Provide the [X, Y] coordinate of the cell's center where the given text is located.  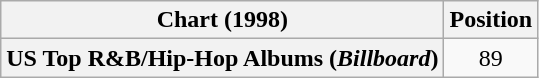
Position [491, 20]
US Top R&B/Hip-Hop Albums (Billboard) [222, 58]
Chart (1998) [222, 20]
89 [491, 58]
